From the cell containing the given text, extract its center point as [X, Y] coordinate. 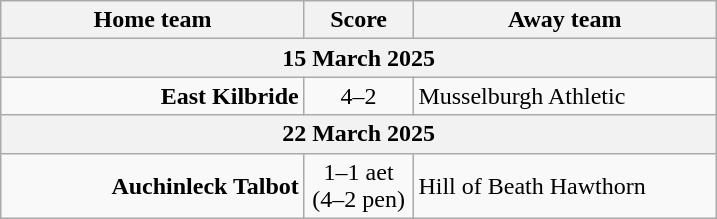
East Kilbride [153, 96]
Hill of Beath Hawthorn [565, 186]
15 March 2025 [359, 58]
Musselburgh Athletic [565, 96]
4–2 [358, 96]
Home team [153, 20]
1–1 aet(4–2 pen) [358, 186]
22 March 2025 [359, 134]
Away team [565, 20]
Auchinleck Talbot [153, 186]
Score [358, 20]
